Output the (x, y) coordinate of the center of the cell containing the given text.  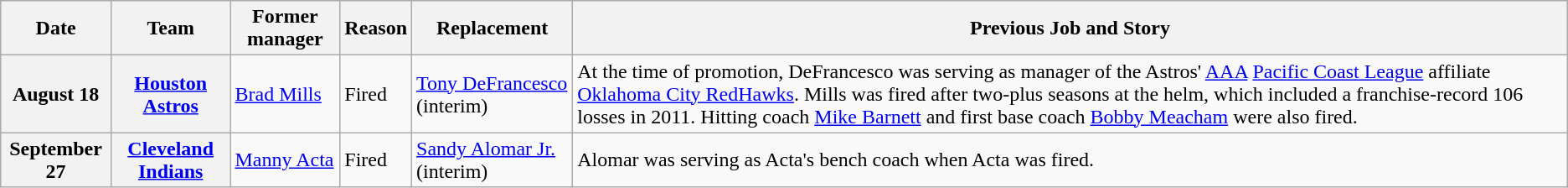
Tony DeFrancesco (interim) (493, 94)
Replacement (493, 29)
Former manager (285, 29)
August 18 (56, 94)
Sandy Alomar Jr. (interim) (493, 159)
Team (171, 29)
Cleveland Indians (171, 159)
Date (56, 29)
September 27 (56, 159)
Alomar was serving as Acta's bench coach when Acta was fired. (1070, 159)
Manny Acta (285, 159)
Reason (376, 29)
Houston Astros (171, 94)
Brad Mills (285, 94)
Previous Job and Story (1070, 29)
